Locate the cell with the specified text and output its [x, y] center coordinate. 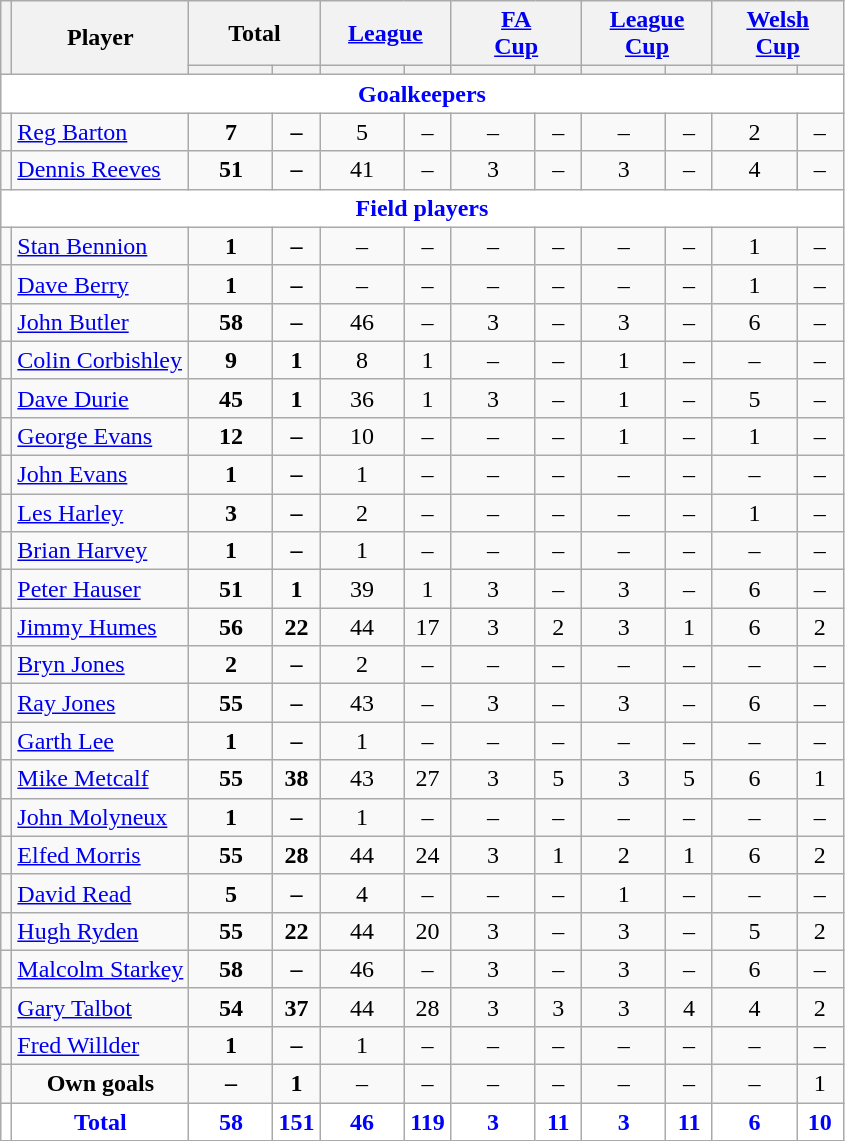
Jimmy Humes [100, 627]
Elfed Morris [100, 855]
Garth Lee [100, 741]
FACup [516, 34]
27 [428, 779]
Ray Jones [100, 703]
David Read [100, 893]
Mike Metcalf [100, 779]
Colin Corbishley [100, 360]
Goalkeepers [422, 94]
League [386, 34]
54 [231, 1007]
WelshCup [778, 34]
Reg Barton [100, 132]
Dennis Reeves [100, 170]
John Evans [100, 475]
Dave Durie [100, 398]
56 [231, 627]
Own goals [100, 1084]
20 [428, 931]
Stan Bennion [100, 246]
36 [362, 398]
38 [296, 779]
12 [231, 437]
Gary Talbot [100, 1007]
John Molyneux [100, 817]
39 [362, 589]
7 [231, 132]
Les Harley [100, 513]
17 [428, 627]
George Evans [100, 437]
Player [100, 38]
LeagueCup [648, 34]
Bryn Jones [100, 665]
Field players [422, 208]
37 [296, 1007]
119 [428, 1122]
151 [296, 1122]
45 [231, 398]
Fred Willder [100, 1046]
9 [231, 360]
John Butler [100, 322]
41 [362, 170]
Dave Berry [100, 284]
24 [428, 855]
Brian Harvey [100, 551]
Malcolm Starkey [100, 969]
Hugh Ryden [100, 931]
8 [362, 360]
Peter Hauser [100, 589]
